Find where the given text appears and provide that cell's center as [X, Y] coordinate. 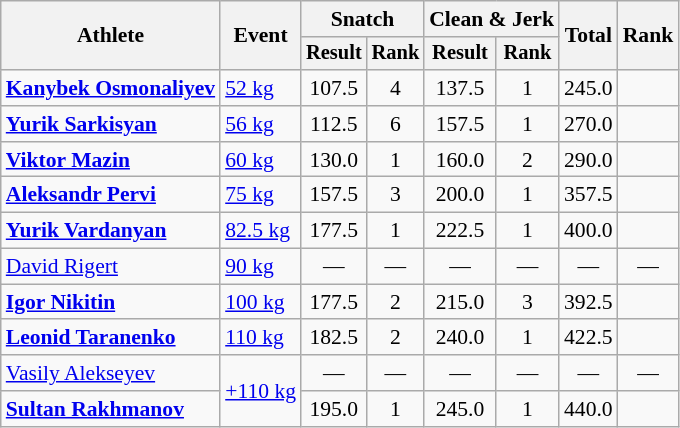
Leonid Taranenko [110, 338]
90 kg [260, 267]
Vasily Alekseyev [110, 373]
240.0 [460, 338]
195.0 [334, 409]
215.0 [460, 302]
Yurik Sarkisyan [110, 124]
Athlete [110, 36]
56 kg [260, 124]
107.5 [334, 88]
Aleksandr Pervi [110, 195]
440.0 [588, 409]
182.5 [334, 338]
160.0 [460, 160]
60 kg [260, 160]
75 kg [260, 195]
Event [260, 36]
David Rigert [110, 267]
4 [396, 88]
200.0 [460, 195]
110 kg [260, 338]
Total [588, 36]
Snatch [362, 19]
6 [396, 124]
Viktor Mazin [110, 160]
Clean & Jerk [492, 19]
Kanybek Osmonaliyev [110, 88]
112.5 [334, 124]
392.5 [588, 302]
+110 kg [260, 390]
52 kg [260, 88]
400.0 [588, 231]
422.5 [588, 338]
290.0 [588, 160]
270.0 [588, 124]
100 kg [260, 302]
82.5 kg [260, 231]
222.5 [460, 231]
130.0 [334, 160]
137.5 [460, 88]
357.5 [588, 195]
Igor Nikitin [110, 302]
Yurik Vardanyan [110, 231]
Sultan Rakhmanov [110, 409]
